Determine the (X, Y) coordinate at the center of the cell enclosing the given text.  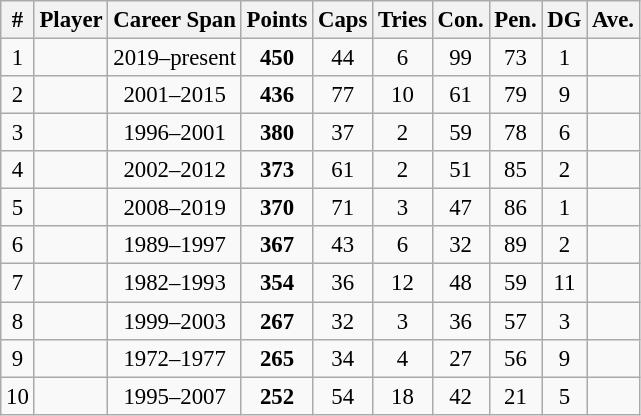
1989–1997 (174, 245)
1996–2001 (174, 133)
48 (460, 283)
11 (564, 283)
370 (276, 208)
267 (276, 321)
42 (460, 396)
85 (516, 170)
265 (276, 358)
# (18, 20)
2019–present (174, 58)
21 (516, 396)
450 (276, 58)
Points (276, 20)
78 (516, 133)
86 (516, 208)
73 (516, 58)
367 (276, 245)
1999–2003 (174, 321)
1972–1977 (174, 358)
34 (343, 358)
7 (18, 283)
1982–1993 (174, 283)
Career Span (174, 20)
43 (343, 245)
Con. (460, 20)
2008–2019 (174, 208)
54 (343, 396)
Player (71, 20)
Caps (343, 20)
DG (564, 20)
89 (516, 245)
354 (276, 283)
12 (403, 283)
56 (516, 358)
57 (516, 321)
1995–2007 (174, 396)
380 (276, 133)
252 (276, 396)
44 (343, 58)
373 (276, 170)
99 (460, 58)
Pen. (516, 20)
18 (403, 396)
37 (343, 133)
436 (276, 95)
2002–2012 (174, 170)
71 (343, 208)
51 (460, 170)
27 (460, 358)
Tries (403, 20)
47 (460, 208)
77 (343, 95)
8 (18, 321)
Ave. (614, 20)
79 (516, 95)
2001–2015 (174, 95)
